Find where the given text appears and provide that cell's center as [X, Y] coordinate. 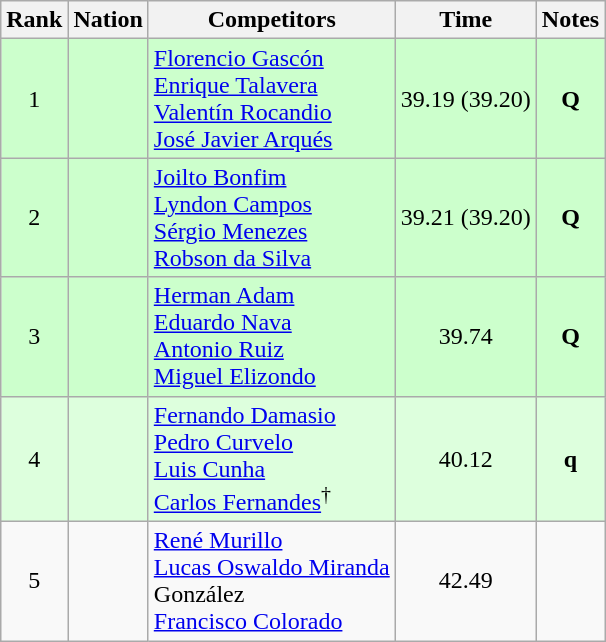
Florencio GascónEnrique TalaveraValentín RocandioJosé Javier Arqués [272, 98]
Herman AdamEduardo NavaAntonio RuizMiguel Elizondo [272, 336]
4 [34, 459]
Joilto BonfimLyndon CamposSérgio MenezesRobson da Silva [272, 218]
2 [34, 218]
39.21 (39.20) [466, 218]
40.12 [466, 459]
Competitors [272, 20]
39.74 [466, 336]
Fernando DamasioPedro CurveloLuis CunhaCarlos Fernandes† [272, 459]
3 [34, 336]
39.19 (39.20) [466, 98]
Time [466, 20]
Rank [34, 20]
Notes [570, 20]
5 [34, 582]
1 [34, 98]
42.49 [466, 582]
René MurilloLucas Oswaldo MirandaGonzálezFrancisco Colorado [272, 582]
Nation [108, 20]
q [570, 459]
